Extract the (x, y) coordinate from the center of the cell holding the provided text.  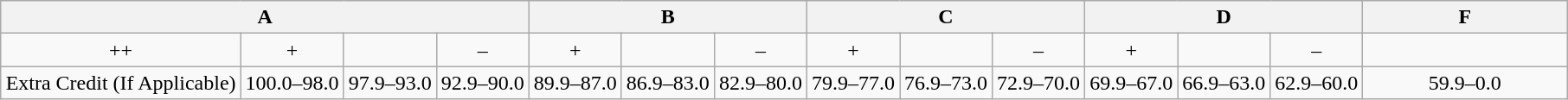
89.9–87.0 (575, 83)
82.9–80.0 (760, 83)
79.9–77.0 (853, 83)
A (265, 17)
59.9–0.0 (1465, 83)
92.9–90.0 (483, 83)
B (668, 17)
62.9–60.0 (1317, 83)
69.9–67.0 (1132, 83)
D (1224, 17)
100.0–98.0 (292, 83)
97.9–93.0 (389, 83)
C (945, 17)
++ (121, 50)
86.9–83.0 (668, 83)
F (1465, 17)
72.9–70.0 (1038, 83)
Extra Credit (If Applicable) (121, 83)
76.9–73.0 (947, 83)
66.9–63.0 (1224, 83)
